Scan for the cell matching the given text and deliver its [X, Y] coordinate at center. 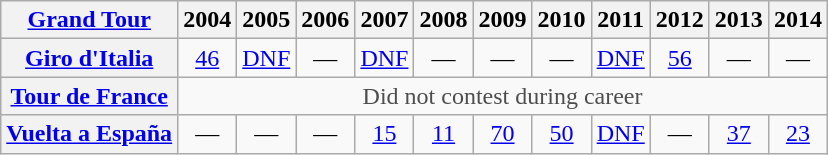
2005 [266, 20]
2012 [680, 20]
11 [444, 134]
46 [208, 58]
2010 [562, 20]
2006 [326, 20]
2004 [208, 20]
70 [502, 134]
Grand Tour [90, 20]
50 [562, 134]
37 [738, 134]
Did not contest during career [503, 96]
2009 [502, 20]
2011 [620, 20]
23 [798, 134]
2007 [384, 20]
2014 [798, 20]
2013 [738, 20]
56 [680, 58]
15 [384, 134]
Vuelta a España [90, 134]
Tour de France [90, 96]
Giro d'Italia [90, 58]
2008 [444, 20]
